Identify which cell holds the provided text, then report its [X, Y] central coordinate. 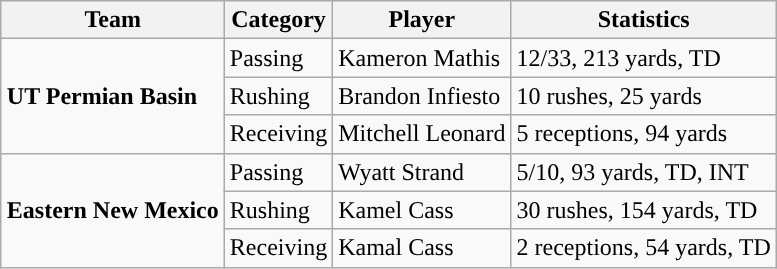
Mitchell Leonard [422, 134]
Statistics [644, 20]
UT Permian Basin [112, 96]
Wyatt Strand [422, 172]
Kamal Cass [422, 248]
10 rushes, 25 yards [644, 96]
Kameron Mathis [422, 58]
30 rushes, 154 yards, TD [644, 210]
Eastern New Mexico [112, 210]
5 receptions, 94 yards [644, 134]
5/10, 93 yards, TD, INT [644, 172]
Category [278, 20]
2 receptions, 54 yards, TD [644, 248]
Brandon Infiesto [422, 96]
Kamel Cass [422, 210]
Team [112, 20]
12/33, 213 yards, TD [644, 58]
Player [422, 20]
